Search for the cell housing the specified text and yield its (x, y) center coordinate. 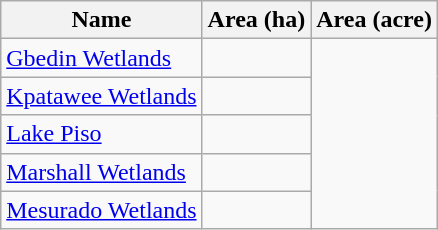
Marshall Wetlands (102, 172)
Lake Piso (102, 134)
Mesurado Wetlands (102, 210)
Kpatawee Wetlands (102, 96)
Area (acre) (374, 20)
Name (102, 20)
Gbedin Wetlands (102, 58)
Area (ha) (256, 20)
